Detect which cell encompasses the target text, then output its [x, y] center coordinate. 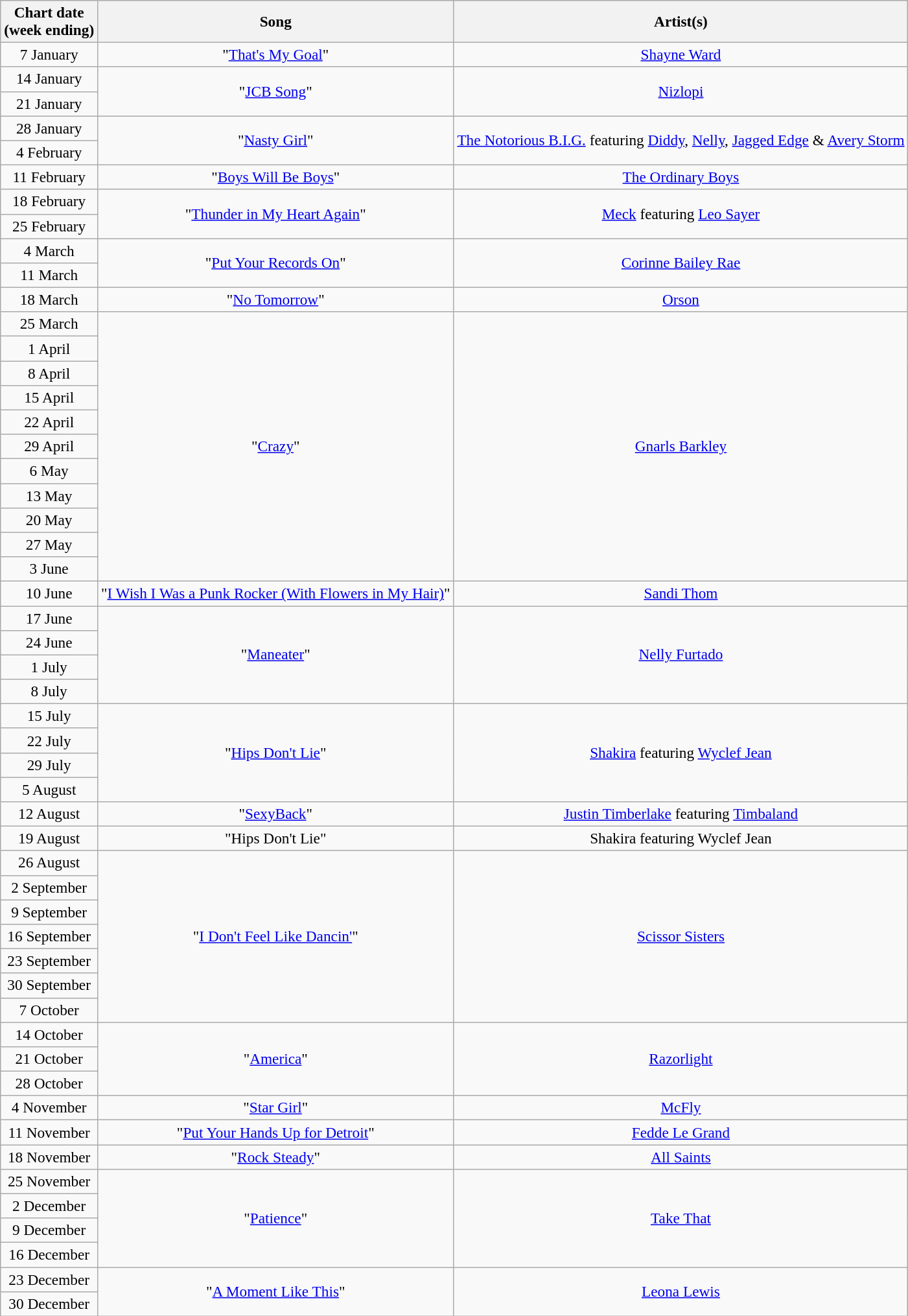
7 October [49, 1010]
"Thunder in My Heart Again" [276, 214]
28 October [49, 1083]
Chart date(week ending) [49, 21]
"SexyBack" [276, 814]
Orson [681, 300]
26 August [49, 863]
11 February [49, 177]
25 February [49, 226]
Sandi Thom [681, 593]
9 September [49, 911]
6 May [49, 471]
The Ordinary Boys [681, 177]
2 September [49, 887]
18 February [49, 202]
15 April [49, 397]
27 May [49, 545]
24 June [49, 642]
"I Don't Feel Like Dancin'" [276, 936]
29 July [49, 765]
12 August [49, 814]
"Rock Steady" [276, 1157]
4 November [49, 1108]
"Boys Will Be Boys" [276, 177]
"America" [276, 1058]
18 March [49, 300]
30 September [49, 985]
"Put Your Records On" [276, 263]
"No Tomorrow" [276, 300]
Artist(s) [681, 21]
25 November [49, 1181]
13 May [49, 495]
Nizlopi [681, 91]
"JCB Song" [276, 91]
Meck featuring Leo Sayer [681, 214]
Scissor Sisters [681, 936]
14 January [49, 79]
5 August [49, 789]
16 December [49, 1254]
30 December [49, 1304]
Corinne Bailey Rae [681, 263]
"I Wish I Was a Punk Rocker (With Flowers in My Hair)" [276, 593]
"Star Girl" [276, 1108]
9 December [49, 1230]
Gnarls Barkley [681, 447]
"That's My Goal" [276, 54]
Justin Timberlake featuring Timbaland [681, 814]
20 May [49, 520]
3 June [49, 569]
"Maneater" [276, 655]
Take That [681, 1217]
Razorlight [681, 1058]
Nelly Furtado [681, 655]
"Nasty Girl" [276, 140]
4 February [49, 152]
"Put Your Hands Up for Detroit" [276, 1132]
7 January [49, 54]
McFly [681, 1108]
The Notorious B.I.G. featuring Diddy, Nelly, Jagged Edge & Avery Storm [681, 140]
11 November [49, 1132]
28 January [49, 128]
1 April [49, 348]
19 August [49, 838]
23 December [49, 1279]
8 July [49, 691]
11 March [49, 275]
22 July [49, 740]
23 September [49, 961]
21 January [49, 104]
Song [276, 21]
"Patience" [276, 1217]
"Crazy" [276, 447]
21 October [49, 1059]
29 April [49, 447]
Shayne Ward [681, 54]
18 November [49, 1157]
Leona Lewis [681, 1291]
25 March [49, 324]
22 April [49, 422]
All Saints [681, 1157]
2 December [49, 1206]
8 April [49, 373]
17 June [49, 618]
14 October [49, 1034]
1 July [49, 667]
"A Moment Like This" [276, 1291]
15 July [49, 716]
16 September [49, 936]
Fedde Le Grand [681, 1132]
4 March [49, 250]
10 June [49, 593]
